Find where the given text appears and provide that cell's center as (X, Y) coordinate. 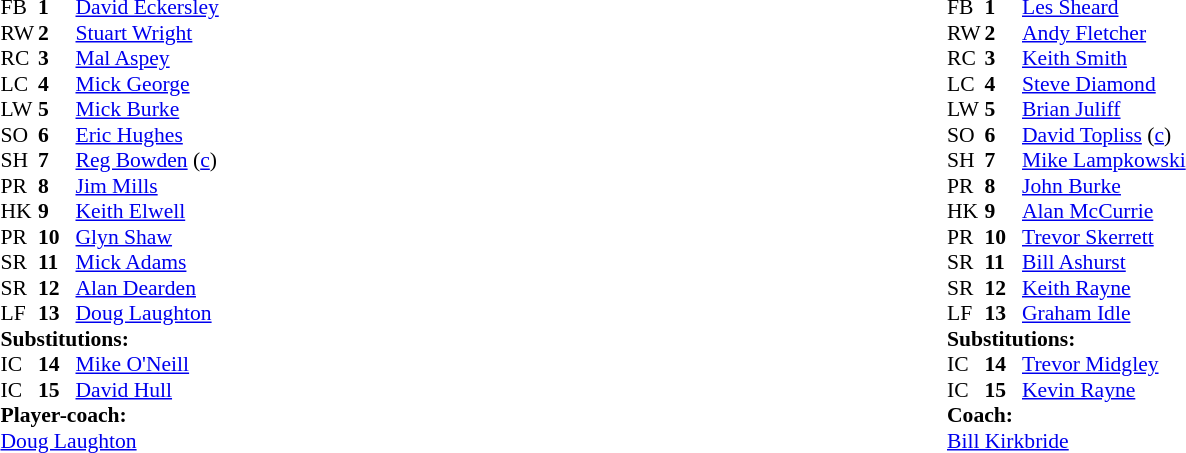
Stuart Wright (148, 33)
Brian Juliff (1104, 109)
Coach: (1066, 415)
Mal Aspey (148, 59)
John Burke (1104, 186)
Alan McCurrie (1104, 211)
Trevor Skerrett (1104, 237)
Glyn Shaw (148, 237)
Trevor Midgley (1104, 365)
Doug Laughton (148, 313)
Reg Bowden (c) (148, 161)
Mike Lampkowski (1104, 161)
Jim Mills (148, 186)
Bill Ashurst (1104, 263)
Alan Dearden (148, 288)
Player-coach: (109, 415)
Andy Fletcher (1104, 33)
Keith Smith (1104, 59)
Keith Elwell (148, 211)
David Topliss (c) (1104, 135)
Graham Idle (1104, 313)
Mick George (148, 84)
Eric Hughes (148, 135)
David Hull (148, 390)
Mick Burke (148, 109)
Kevin Rayne (1104, 390)
Steve Diamond (1104, 84)
Mick Adams (148, 263)
Keith Rayne (1104, 288)
Mike O'Neill (148, 365)
